Pinpoint the cell where the given text exists, returning its [X, Y] midpoint coordinate. 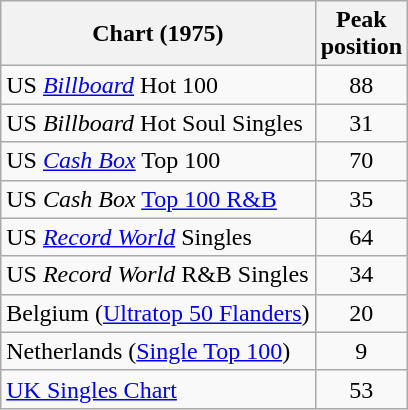
Peakposition [361, 34]
70 [361, 161]
53 [361, 389]
US Record World Singles [158, 237]
US Billboard Hot Soul Singles [158, 123]
Chart (1975) [158, 34]
US Record World R&B Singles [158, 275]
UK Singles Chart [158, 389]
9 [361, 351]
US Billboard Hot 100 [158, 85]
31 [361, 123]
35 [361, 199]
Belgium (Ultratop 50 Flanders) [158, 313]
Netherlands (Single Top 100) [158, 351]
88 [361, 85]
64 [361, 237]
US Cash Box Top 100 [158, 161]
34 [361, 275]
US Cash Box Top 100 R&B [158, 199]
20 [361, 313]
